Identify which cell holds the provided text, then report its [x, y] central coordinate. 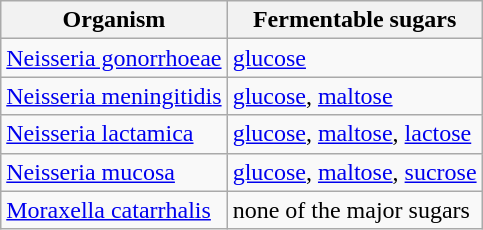
glucose, maltose, lactose [354, 134]
glucose, maltose, sucrose [354, 172]
none of the major sugars [354, 210]
Neisseria mucosa [114, 172]
glucose [354, 58]
Neisseria lactamica [114, 134]
Organism [114, 20]
Neisseria gonorrhoeae [114, 58]
Neisseria meningitidis [114, 96]
Moraxella catarrhalis [114, 210]
Fermentable sugars [354, 20]
glucose, maltose [354, 96]
